Pinpoint the cell where the given text exists, returning its [x, y] midpoint coordinate. 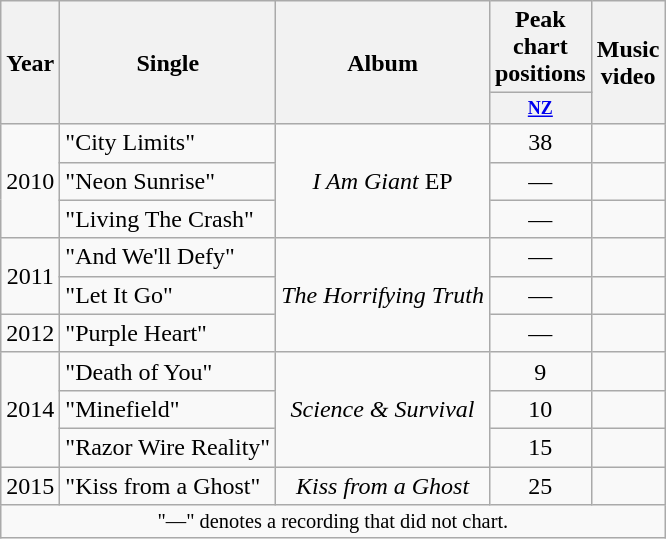
Science & Survival [383, 409]
I Am Giant EP [383, 181]
2011 [30, 276]
"Living The Crash" [168, 219]
NZ [540, 108]
"Death of You" [168, 371]
Kiss from a Ghost [383, 486]
The Horrifying Truth [383, 295]
"And We'll Defy" [168, 257]
Peak chart positions [540, 47]
9 [540, 371]
"Let It Go" [168, 295]
Musicvideo [628, 62]
25 [540, 486]
"—" denotes a recording that did not chart. [333, 522]
2015 [30, 486]
2014 [30, 409]
15 [540, 447]
"Minefield" [168, 409]
2010 [30, 181]
Album [383, 62]
Year [30, 62]
"City Limits" [168, 143]
"Purple Heart" [168, 333]
2012 [30, 333]
"Neon Sunrise" [168, 181]
"Razor Wire Reality" [168, 447]
38 [540, 143]
Single [168, 62]
"Kiss from a Ghost" [168, 486]
10 [540, 409]
